Detect which cell encompasses the target text, then output its [X, Y] center coordinate. 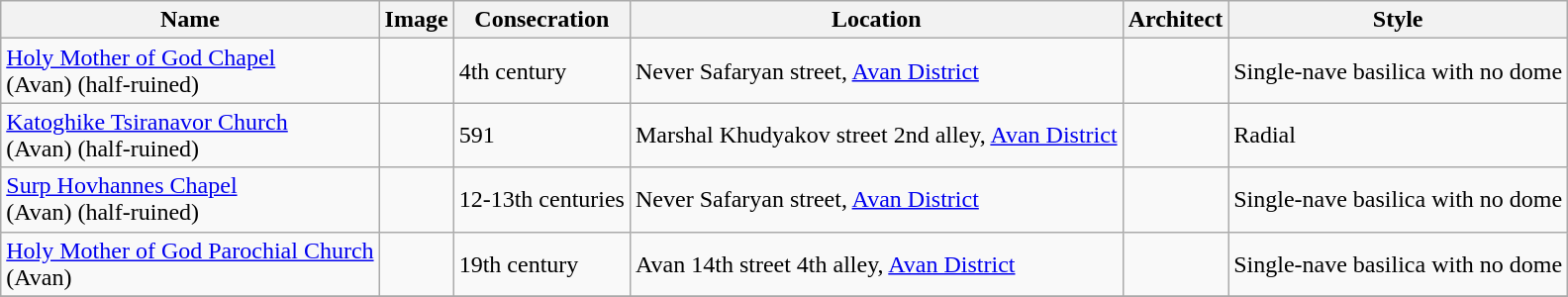
591 [541, 135]
Avan 14th street 4th alley, Avan District [876, 263]
19th century [541, 263]
Location [876, 20]
Katoghike Tsiranavor Church(Avan) (half-ruined) [190, 135]
Style [1398, 20]
Name [190, 20]
Holy Mother of God Parochial Church(Avan) [190, 263]
Image [416, 20]
Radial [1398, 135]
Holy Mother of God Chapel(Avan) (half-ruined) [190, 71]
Surp Hovhannes Chapel(Avan) (half-ruined) [190, 200]
4th century [541, 71]
Marshal Khudyakov street 2nd alley, Avan District [876, 135]
12-13th centuries [541, 200]
Architect [1176, 20]
Consecration [541, 20]
